Output the (X, Y) coordinate of the center of the cell containing the given text.  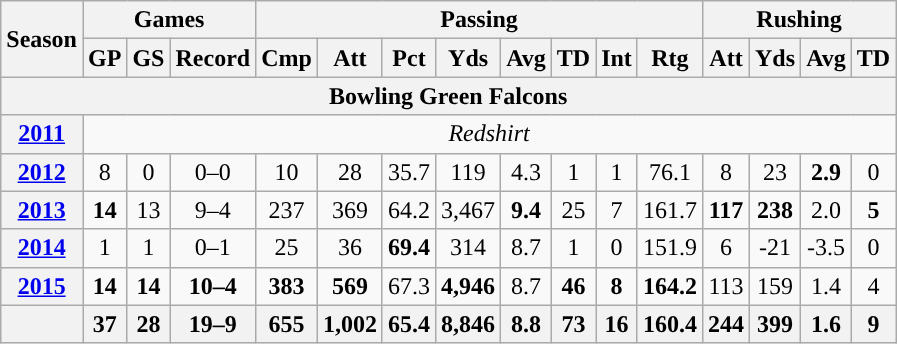
6 (726, 248)
10 (287, 172)
2012 (42, 172)
Rushing (798, 20)
2014 (42, 248)
Bowling Green Falcons (448, 96)
65.4 (408, 324)
Redshirt (488, 134)
238 (776, 210)
160.4 (670, 324)
164.2 (670, 286)
35.7 (408, 172)
Pct (408, 58)
23 (776, 172)
1.6 (826, 324)
Cmp (287, 58)
1.4 (826, 286)
9–4 (213, 210)
2011 (42, 134)
314 (468, 248)
113 (726, 286)
8,846 (468, 324)
67.3 (408, 286)
76.1 (670, 172)
151.9 (670, 248)
161.7 (670, 210)
Games (168, 20)
7 (617, 210)
36 (350, 248)
-3.5 (826, 248)
655 (287, 324)
2015 (42, 286)
19–9 (213, 324)
0–0 (213, 172)
-21 (776, 248)
369 (350, 210)
Rtg (670, 58)
46 (573, 286)
Season (42, 39)
37 (104, 324)
383 (287, 286)
244 (726, 324)
Passing (480, 20)
73 (573, 324)
10–4 (213, 286)
0–1 (213, 248)
Record (213, 58)
119 (468, 172)
8.8 (526, 324)
5 (873, 210)
2.0 (826, 210)
159 (776, 286)
117 (726, 210)
2013 (42, 210)
GS (148, 58)
569 (350, 286)
GP (104, 58)
13 (148, 210)
9 (873, 324)
237 (287, 210)
64.2 (408, 210)
Int (617, 58)
16 (617, 324)
1,002 (350, 324)
4.3 (526, 172)
69.4 (408, 248)
3,467 (468, 210)
9.4 (526, 210)
4 (873, 286)
399 (776, 324)
2.9 (826, 172)
4,946 (468, 286)
